Extract the (X, Y) coordinate from the center of the cell holding the provided text.  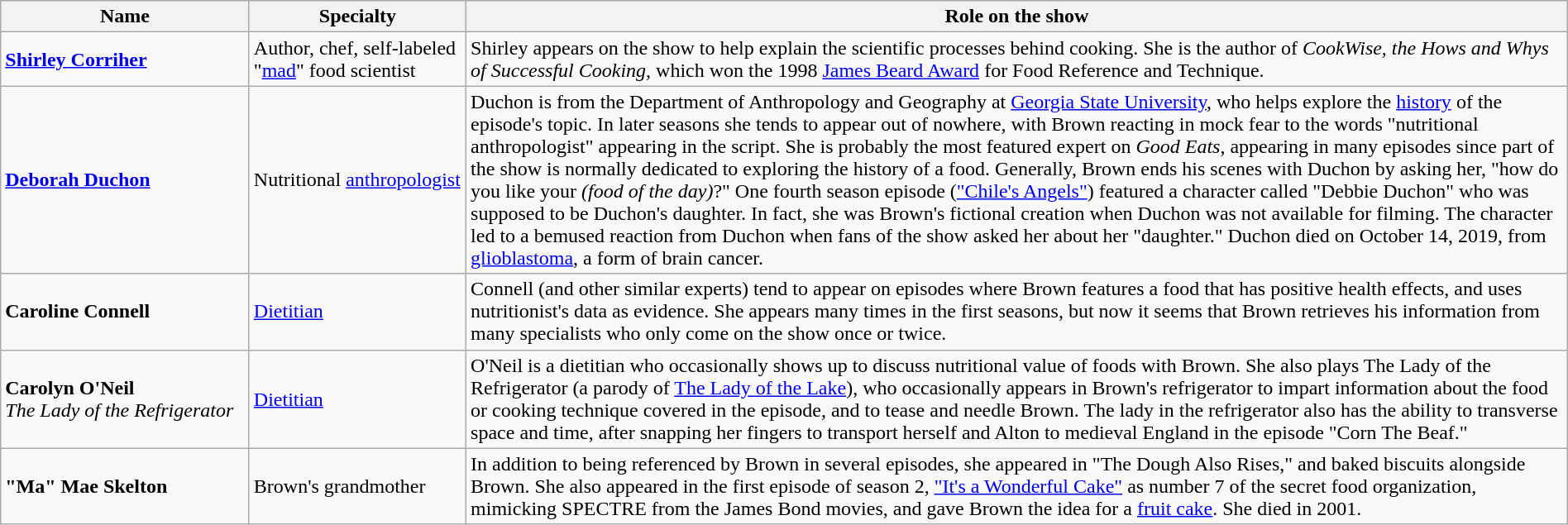
Brown's grandmother (357, 486)
Shirley Corriher (126, 60)
Role on the show (1017, 17)
Nutritional anthropologist (357, 180)
Name (126, 17)
"Ma" Mae Skelton (126, 486)
Carolyn O'Neil The Lady of the Refrigerator (126, 399)
Specialty (357, 17)
Deborah Duchon (126, 180)
Caroline Connell (126, 312)
Author, chef, self-labeled "mad" food scientist (357, 60)
